Find where the given text appears and provide that cell's center as [X, Y] coordinate. 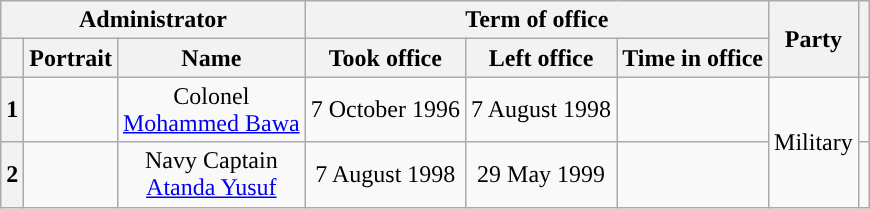
Name [211, 58]
Military [814, 142]
Left office [542, 58]
2 [12, 174]
Time in office [693, 58]
1 [12, 110]
7 October 1996 [385, 110]
Portrait [71, 58]
Party [814, 39]
Took office [385, 58]
Term of office [536, 20]
29 May 1999 [542, 174]
Administrator [153, 20]
ColonelMohammed Bawa [211, 110]
Navy CaptainAtanda Yusuf [211, 174]
